Capture the cell that displays the provided text and extract its (X, Y) central coordinate. 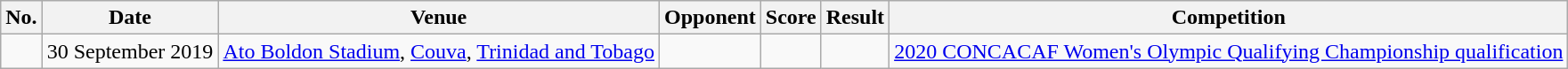
Opponent (711, 18)
Competition (1229, 18)
Venue (439, 18)
Score (791, 18)
30 September 2019 (130, 51)
Result (855, 18)
Date (130, 18)
Ato Boldon Stadium, Couva, Trinidad and Tobago (439, 51)
2020 CONCACAF Women's Olympic Qualifying Championship qualification (1229, 51)
No. (21, 18)
